Scan for the cell matching the given text and deliver its [X, Y] coordinate at center. 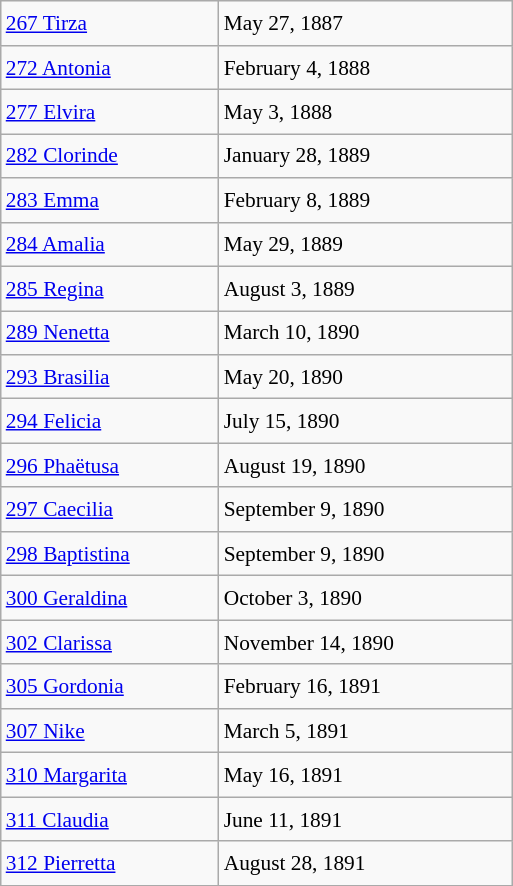
302 Clarissa [110, 642]
300 Geraldina [110, 598]
August 19, 1890 [366, 465]
311 Claudia [110, 819]
272 Antonia [110, 67]
289 Nenetta [110, 333]
312 Pierretta [110, 863]
August 28, 1891 [366, 863]
298 Baptistina [110, 554]
July 15, 1890 [366, 421]
305 Gordonia [110, 686]
October 3, 1890 [366, 598]
February 4, 1888 [366, 67]
June 11, 1891 [366, 819]
May 20, 1890 [366, 377]
February 16, 1891 [366, 686]
296 Phaëtusa [110, 465]
May 29, 1889 [366, 244]
283 Emma [110, 200]
310 Margarita [110, 775]
November 14, 1890 [366, 642]
293 Brasilia [110, 377]
294 Felicia [110, 421]
285 Regina [110, 288]
267 Tirza [110, 23]
282 Clorinde [110, 156]
277 Elvira [110, 112]
May 27, 1887 [366, 23]
284 Amalia [110, 244]
May 16, 1891 [366, 775]
297 Caecilia [110, 509]
August 3, 1889 [366, 288]
307 Nike [110, 730]
January 28, 1889 [366, 156]
March 10, 1890 [366, 333]
February 8, 1889 [366, 200]
March 5, 1891 [366, 730]
May 3, 1888 [366, 112]
